Capture the cell that displays the provided text and extract its [x, y] central coordinate. 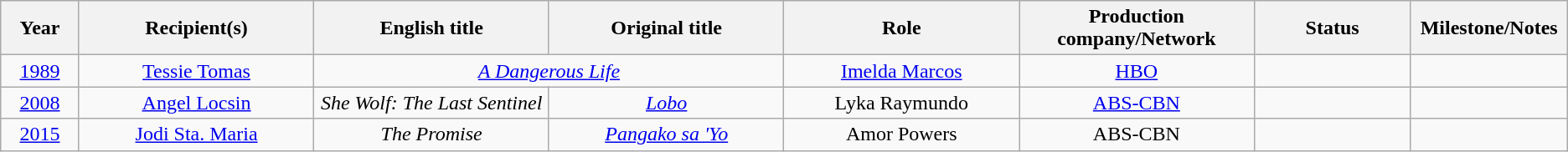
Status [1332, 28]
Milestone/Notes [1489, 28]
Jodi Sta. Maria [196, 134]
2015 [40, 134]
She Wolf: The Last Sentinel [432, 103]
Recipient(s) [196, 28]
Lyka Raymundo [901, 103]
Imelda Marcos [901, 71]
Production company/Network [1137, 28]
Year [40, 28]
Role [901, 28]
Lobo [667, 103]
2008 [40, 103]
Original title [667, 28]
English title [432, 28]
Tessie Tomas [196, 71]
HBO [1137, 71]
Amor Powers [901, 134]
Angel Locsin [196, 103]
A Dangerous Life [549, 71]
1989 [40, 71]
Pangako sa 'Yo [667, 134]
The Promise [432, 134]
